Extract the [x, y] coordinate from the center of the cell holding the provided text.  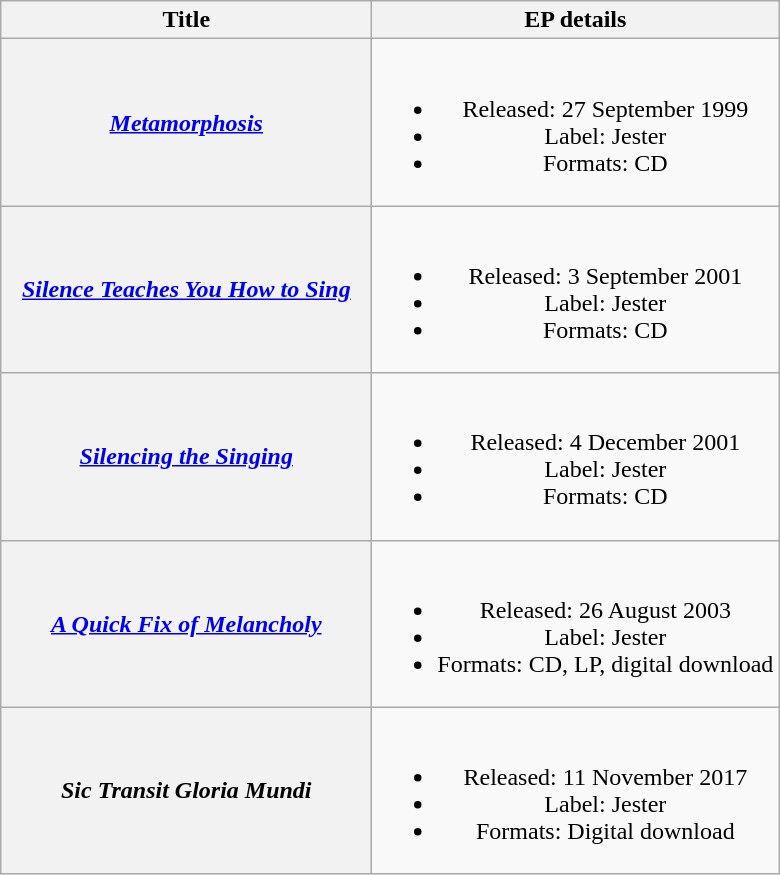
Sic Transit Gloria Mundi [186, 790]
Title [186, 20]
Metamorphosis [186, 122]
A Quick Fix of Melancholy [186, 624]
Silencing the Singing [186, 456]
Released: 4 December 2001Label: JesterFormats: CD [576, 456]
Released: 27 September 1999Label: JesterFormats: CD [576, 122]
Released: 11 November 2017Label: JesterFormats: Digital download [576, 790]
Released: 3 September 2001Label: JesterFormats: CD [576, 290]
Silence Teaches You How to Sing [186, 290]
Released: 26 August 2003Label: JesterFormats: CD, LP, digital download [576, 624]
EP details [576, 20]
